From the cell containing the given text, extract its center point as (x, y) coordinate. 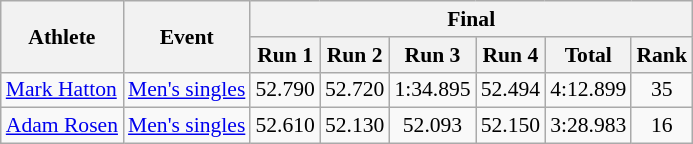
52.720 (354, 90)
16 (662, 126)
Event (186, 36)
52.130 (354, 126)
Run 4 (510, 55)
Run 1 (284, 55)
Adam Rosen (62, 126)
52.150 (510, 126)
Mark Hatton (62, 90)
52.610 (284, 126)
Rank (662, 55)
4:12.899 (588, 90)
1:34.895 (432, 90)
Athlete (62, 36)
3:28.983 (588, 126)
52.790 (284, 90)
Run 3 (432, 55)
Final (471, 19)
52.494 (510, 90)
35 (662, 90)
Total (588, 55)
52.093 (432, 126)
Run 2 (354, 55)
